Extract the (x, y) coordinate from the center of the cell holding the provided text.  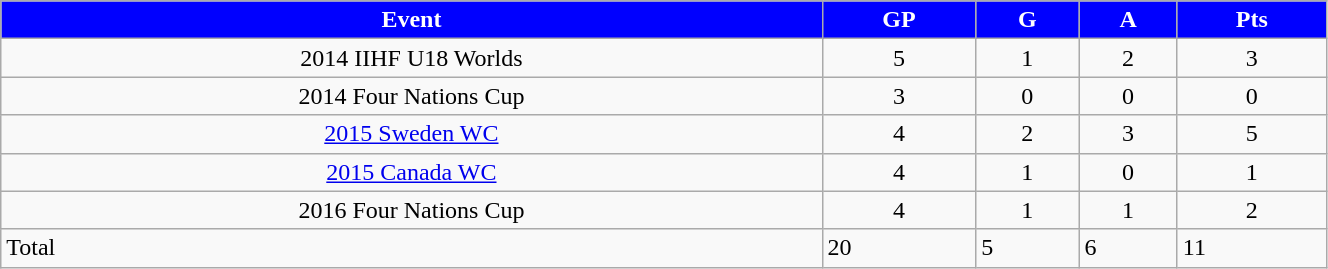
20 (899, 248)
2014 IIHF U18 Worlds (412, 58)
11 (1252, 248)
Event (412, 20)
2014 Four Nations Cup (412, 96)
Pts (1252, 20)
GP (899, 20)
2016 Four Nations Cup (412, 210)
6 (1128, 248)
Total (412, 248)
A (1128, 20)
2015 Canada WC (412, 172)
G (1028, 20)
2015 Sweden WC (412, 134)
